Pinpoint the cell where the given text exists, returning its (x, y) midpoint coordinate. 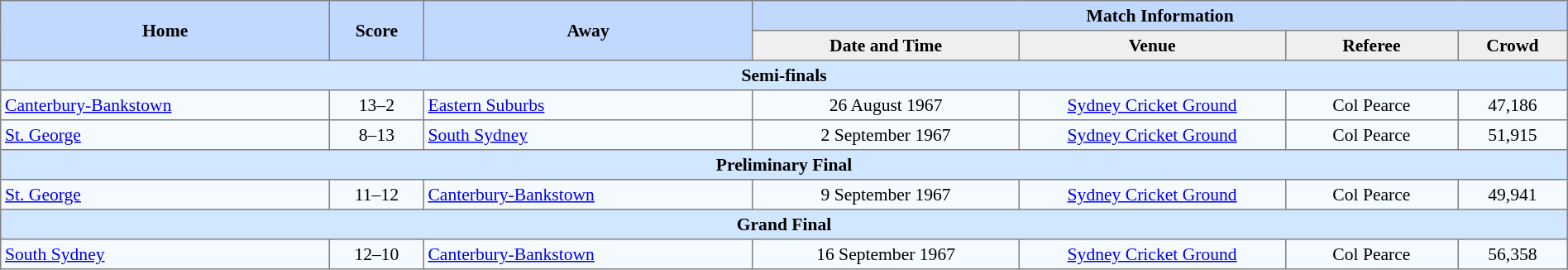
Eastern Suburbs (588, 105)
2 September 1967 (886, 135)
Grand Final (784, 224)
Venue (1152, 46)
49,941 (1513, 195)
Date and Time (886, 46)
11–12 (377, 195)
Preliminary Final (784, 165)
47,186 (1513, 105)
9 September 1967 (886, 195)
13–2 (377, 105)
16 September 1967 (886, 254)
Semi-finals (784, 75)
Referee (1371, 46)
8–13 (377, 135)
Crowd (1513, 46)
Match Information (1159, 16)
Home (165, 31)
51,915 (1513, 135)
26 August 1967 (886, 105)
12–10 (377, 254)
Score (377, 31)
56,358 (1513, 254)
Away (588, 31)
